Detect which cell encompasses the target text, then output its (x, y) center coordinate. 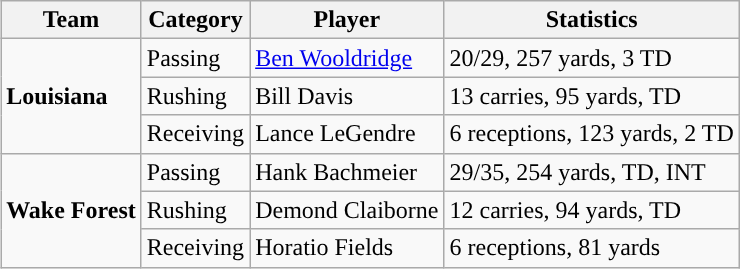
29/35, 254 yards, TD, INT (592, 172)
6 receptions, 81 yards (592, 248)
Lance LeGendre (347, 134)
Demond Claiborne (347, 210)
Team (72, 20)
Bill Davis (347, 96)
Wake Forest (72, 210)
12 carries, 94 yards, TD (592, 210)
Louisiana (72, 96)
Hank Bachmeier (347, 172)
Category (195, 20)
Ben Wooldridge (347, 58)
Player (347, 20)
Statistics (592, 20)
20/29, 257 yards, 3 TD (592, 58)
6 receptions, 123 yards, 2 TD (592, 134)
Horatio Fields (347, 248)
13 carries, 95 yards, TD (592, 96)
